Extract the [x, y] coordinate from the center of the cell holding the provided text.  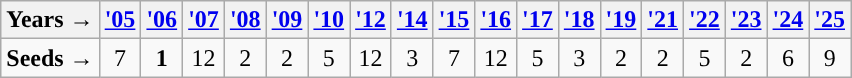
'14 [412, 20]
'09 [287, 20]
'07 [204, 20]
'19 [621, 20]
9 [830, 58]
'15 [454, 20]
'06 [162, 20]
6 [788, 58]
'25 [830, 20]
'05 [120, 20]
1 [162, 58]
'16 [496, 20]
'12 [371, 20]
'23 [746, 20]
'18 [579, 20]
Seeds → [50, 58]
'10 [329, 20]
'21 [663, 20]
'08 [245, 20]
Years → [50, 20]
'22 [705, 20]
'17 [538, 20]
'24 [788, 20]
